Search for the cell housing the specified text and yield its (X, Y) center coordinate. 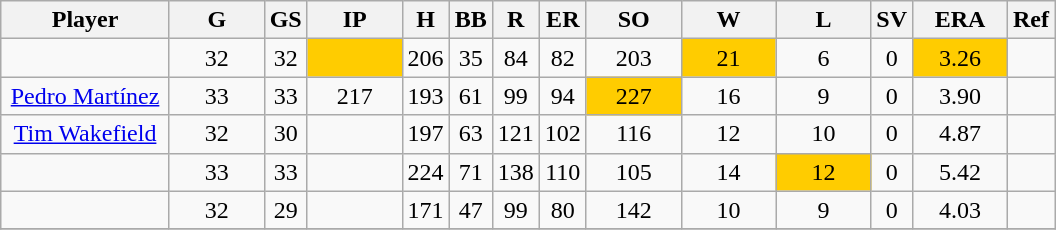
4.03 (960, 210)
197 (426, 134)
3.90 (960, 96)
63 (470, 134)
6 (824, 58)
5.42 (960, 172)
BB (470, 20)
105 (634, 172)
47 (470, 210)
14 (728, 172)
4.87 (960, 134)
W (728, 20)
SV (892, 20)
ER (562, 20)
61 (470, 96)
203 (634, 58)
80 (562, 210)
IP (354, 20)
3.26 (960, 58)
H (426, 20)
116 (634, 134)
ERA (960, 20)
227 (634, 96)
71 (470, 172)
35 (470, 58)
84 (516, 58)
Tim Wakefield (86, 134)
GS (286, 20)
224 (426, 172)
171 (426, 210)
206 (426, 58)
217 (354, 96)
29 (286, 210)
82 (562, 58)
94 (562, 96)
16 (728, 96)
G (216, 20)
Player (86, 20)
102 (562, 134)
142 (634, 210)
30 (286, 134)
R (516, 20)
L (824, 20)
110 (562, 172)
21 (728, 58)
SO (634, 20)
193 (426, 96)
Pedro Martínez (86, 96)
121 (516, 134)
Ref (1030, 20)
138 (516, 172)
